Locate the cell with the specified text and output its [X, Y] center coordinate. 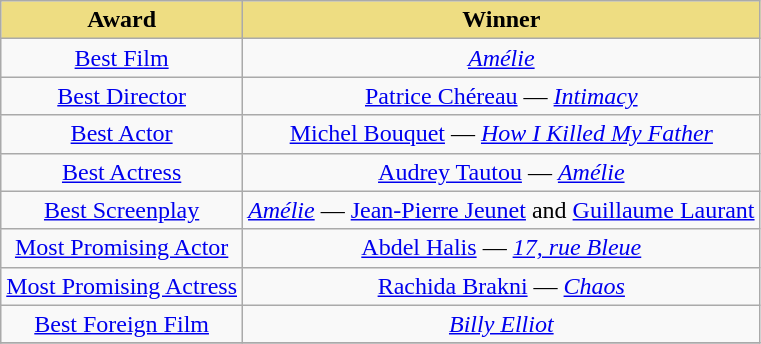
Michel Bouquet — How I Killed My Father [502, 134]
Most Promising Actor [122, 248]
Amélie — Jean-Pierre Jeunet and Guillaume Laurant [502, 210]
Audrey Tautou — Amélie [502, 172]
Best Actress [122, 172]
Most Promising Actress [122, 286]
Best Film [122, 58]
Award [122, 20]
Best Screenplay [122, 210]
Best Actor [122, 134]
Rachida Brakni — Chaos [502, 286]
Billy Elliot [502, 324]
Amélie [502, 58]
Best Foreign Film [122, 324]
Winner [502, 20]
Best Director [122, 96]
Abdel Halis — 17, rue Bleue [502, 248]
Patrice Chéreau — Intimacy [502, 96]
